Capture the cell that displays the provided text and extract its [X, Y] central coordinate. 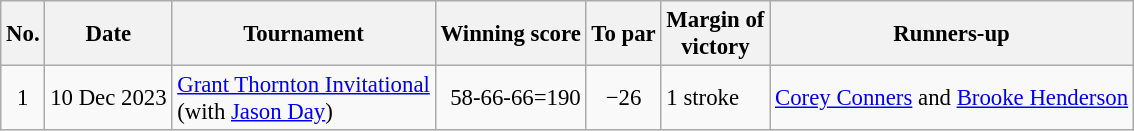
−26 [624, 98]
Grant Thornton Invitational(with Jason Day) [304, 98]
Runners-up [952, 34]
Margin ofvictory [716, 34]
1 [23, 98]
Corey Conners and Brooke Henderson [952, 98]
58-66-66=190 [510, 98]
Winning score [510, 34]
Date [108, 34]
No. [23, 34]
To par [624, 34]
1 stroke [716, 98]
Tournament [304, 34]
10 Dec 2023 [108, 98]
